Pinpoint the cell where the given text exists, returning its (x, y) midpoint coordinate. 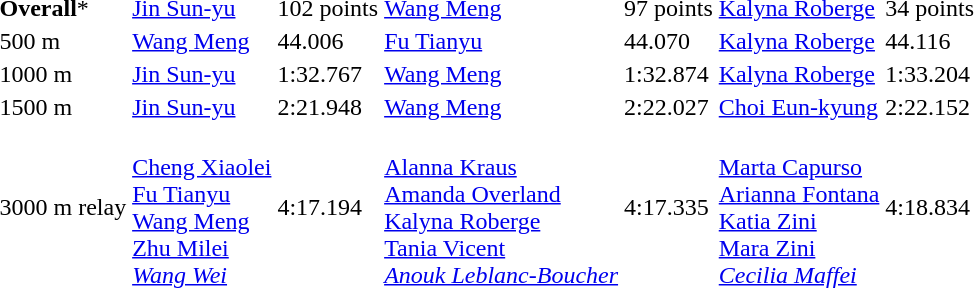
2:22.027 (669, 107)
1:32.767 (328, 74)
44.070 (669, 41)
Choi Eun-kyung (799, 107)
44.006 (328, 41)
2:21.948 (328, 107)
1:32.874 (669, 74)
Fu Tianyu (502, 41)
